Extract the (x, y) coordinate from the center of the cell holding the provided text.  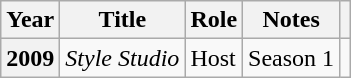
Style Studio (122, 58)
Host (214, 58)
2009 (30, 58)
Title (122, 20)
Season 1 (292, 58)
Year (30, 20)
Role (214, 20)
Notes (292, 20)
